Extract the [X, Y] coordinate from the center of the cell holding the provided text.  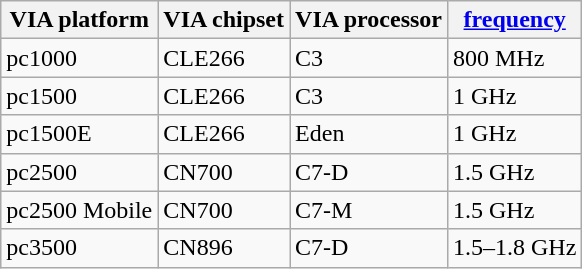
pc3500 [80, 248]
1.5–1.8 GHz [514, 248]
pc2500 Mobile [80, 210]
pc1000 [80, 58]
800 MHz [514, 58]
VIA chipset [224, 20]
pc2500 [80, 172]
VIA platform [80, 20]
C7-M [369, 210]
frequency [514, 20]
VIA processor [369, 20]
CN896 [224, 248]
Eden [369, 134]
pc1500 [80, 96]
pc1500E [80, 134]
